Determine the [X, Y] coordinate at the center of the cell enclosing the given text.  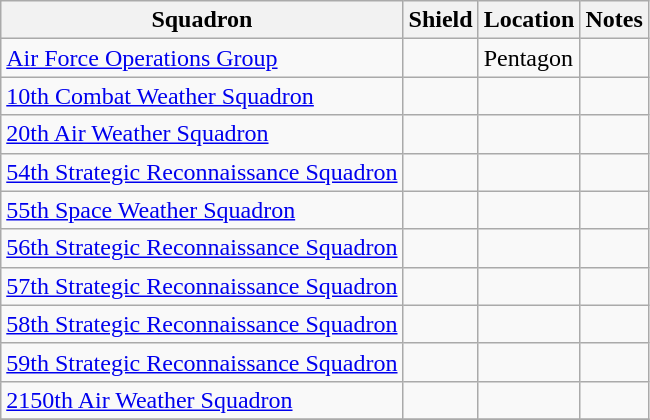
20th Air Weather Squadron [202, 134]
Notes [614, 20]
54th Strategic Reconnaissance Squadron [202, 172]
Air Force Operations Group [202, 58]
57th Strategic Reconnaissance Squadron [202, 286]
55th Space Weather Squadron [202, 210]
56th Strategic Reconnaissance Squadron [202, 248]
Location [529, 20]
Shield [440, 20]
59th Strategic Reconnaissance Squadron [202, 362]
58th Strategic Reconnaissance Squadron [202, 324]
Pentagon [529, 58]
Squadron [202, 20]
2150th Air Weather Squadron [202, 400]
10th Combat Weather Squadron [202, 96]
